Search for the cell housing the specified text and yield its [X, Y] center coordinate. 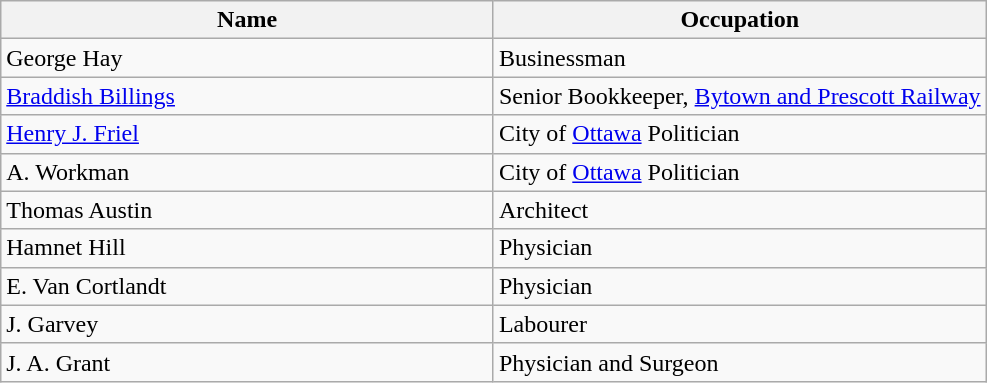
Architect [740, 210]
Labourer [740, 324]
Occupation [740, 20]
George Hay [248, 58]
A. Workman [248, 172]
E. Van Cortlandt [248, 286]
Senior Bookkeeper, Bytown and Prescott Railway [740, 96]
J. Garvey [248, 324]
J. A. Grant [248, 362]
Physician and Surgeon [740, 362]
Thomas Austin [248, 210]
Hamnet Hill [248, 248]
Braddish Billings [248, 96]
Henry J. Friel [248, 134]
Businessman [740, 58]
Name [248, 20]
